Detect which cell encompasses the target text, then output its [X, Y] center coordinate. 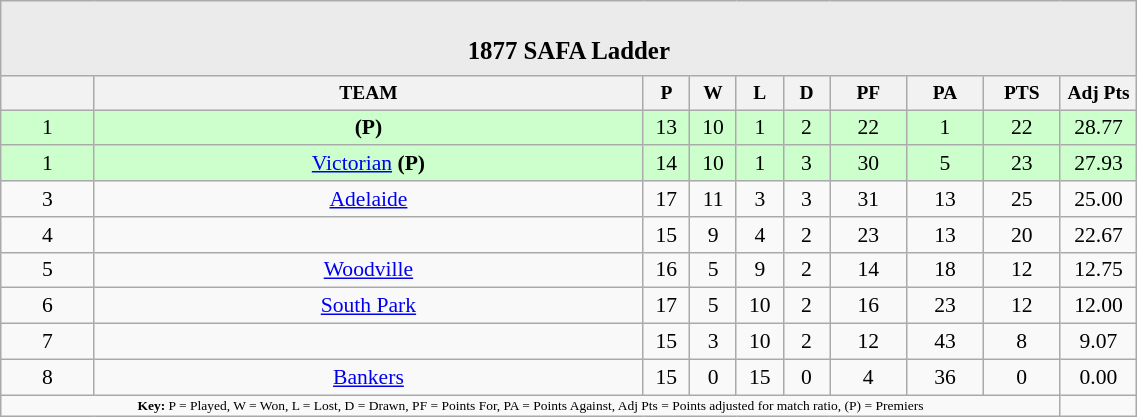
Woodville [368, 270]
PA [946, 94]
Adelaide [368, 199]
D [806, 94]
Victorian (P) [368, 164]
9.07 [1098, 342]
20 [1022, 235]
12.75 [1098, 270]
Adj Pts [1098, 94]
11 [714, 199]
W [714, 94]
36 [946, 377]
12.00 [1098, 306]
L [760, 94]
PTS [1022, 94]
25.00 [1098, 199]
0.00 [1098, 377]
25 [1022, 199]
18 [946, 270]
South Park [368, 306]
22.67 [1098, 235]
TEAM [368, 94]
27.93 [1098, 164]
7 [48, 342]
30 [868, 164]
31 [868, 199]
43 [946, 342]
(P) [368, 128]
PF [868, 94]
28.77 [1098, 128]
Bankers [368, 377]
P [666, 94]
Key: P = Played, W = Won, L = Lost, D = Drawn, PF = Points For, PA = Points Against, Adj Pts = Points adjusted for match ratio, (P) = Premiers [530, 406]
6 [48, 306]
